Provide the [X, Y] coordinate of the cell's center where the given text is located.  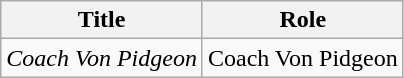
Role [302, 20]
Title [102, 20]
